From the cell containing the given text, extract its center point as [X, Y] coordinate. 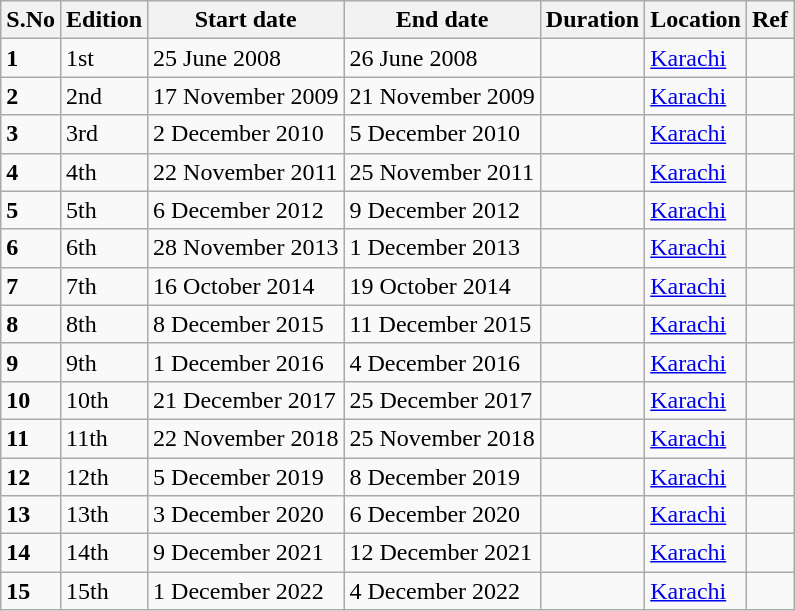
6 December 2012 [246, 210]
Edition [104, 20]
2 [31, 96]
25 November 2018 [442, 438]
Ref [770, 20]
4 December 2022 [442, 591]
19 October 2014 [442, 286]
Location [696, 20]
3rd [104, 134]
9 December 2012 [442, 210]
10th [104, 400]
17 November 2009 [246, 96]
13 [31, 515]
5 December 2010 [442, 134]
25 December 2017 [442, 400]
25 June 2008 [246, 58]
12 [31, 477]
9th [104, 362]
16 October 2014 [246, 286]
14th [104, 553]
21 December 2017 [246, 400]
4 [31, 172]
26 June 2008 [442, 58]
2 December 2010 [246, 134]
11th [104, 438]
3 December 2020 [246, 515]
12 December 2021 [442, 553]
8 December 2019 [442, 477]
15th [104, 591]
11 [31, 438]
6 [31, 248]
Start date [246, 20]
22 November 2011 [246, 172]
25 November 2011 [442, 172]
9 December 2021 [246, 553]
5 [31, 210]
8th [104, 324]
22 November 2018 [246, 438]
1 [31, 58]
5th [104, 210]
6th [104, 248]
S.No [31, 20]
21 November 2009 [442, 96]
3 [31, 134]
6 December 2020 [442, 515]
14 [31, 553]
4th [104, 172]
1st [104, 58]
2nd [104, 96]
10 [31, 400]
1 December 2022 [246, 591]
1 December 2013 [442, 248]
1 December 2016 [246, 362]
8 [31, 324]
15 [31, 591]
13th [104, 515]
8 December 2015 [246, 324]
End date [442, 20]
5 December 2019 [246, 477]
9 [31, 362]
7th [104, 286]
Duration [592, 20]
28 November 2013 [246, 248]
4 December 2016 [442, 362]
7 [31, 286]
12th [104, 477]
11 December 2015 [442, 324]
